Detect which cell encompasses the target text, then output its (x, y) center coordinate. 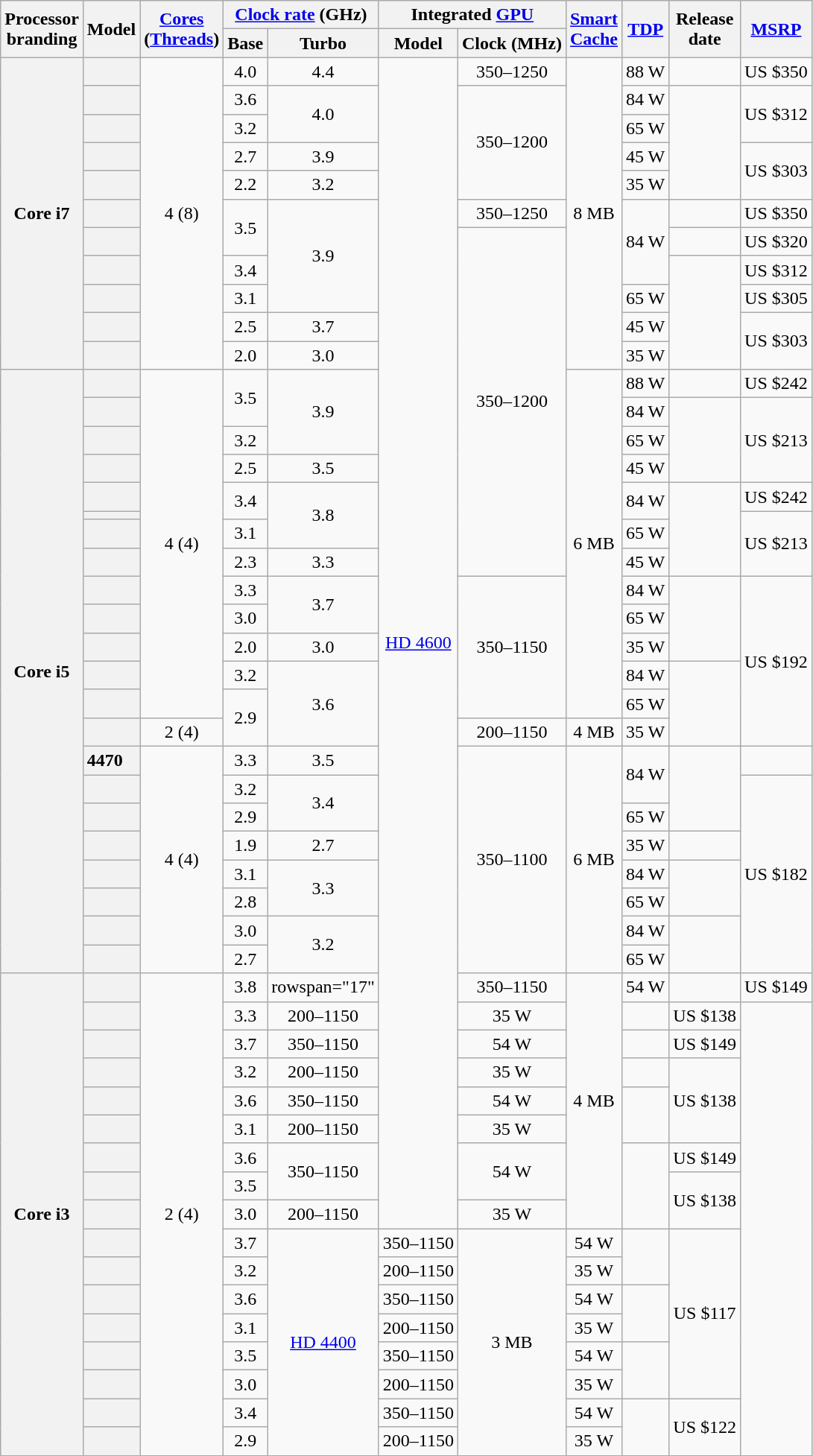
US $117 (705, 1313)
8 MB (593, 213)
4.4 (323, 72)
350–1100 (511, 859)
US $182 (776, 874)
2.2 (246, 185)
rowspan="17" (323, 987)
3 MB (511, 1341)
Releasedate (705, 29)
Base (246, 43)
US $122 (705, 1427)
Core i7 (42, 213)
2.3 (246, 562)
SmartCache (593, 29)
TDP (645, 29)
4 (8) (182, 213)
Clock rate (GHz) (301, 15)
US $192 (776, 661)
MSRP (776, 29)
Integrated GPU (472, 15)
Core i5 (42, 671)
HD 4600 (418, 643)
Core i3 (42, 1215)
1.9 (246, 846)
HD 4400 (323, 1341)
US $305 (776, 298)
US $320 (776, 241)
Processorbranding (42, 29)
Clock (MHz) (511, 43)
Cores(Threads) (182, 29)
2.8 (246, 902)
Turbo (323, 43)
4470 (111, 760)
